For the text-containing cell, return its midpoint in [x, y] coordinate format. 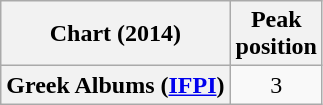
Greek Albums (IFPI) [116, 85]
Chart (2014) [116, 34]
3 [276, 85]
Peakposition [276, 34]
